Return (X, Y) of the center of cell containing provided text 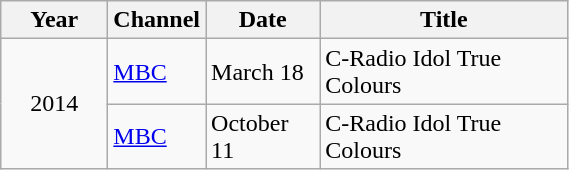
Date (263, 20)
Year (54, 20)
2014 (54, 104)
Title (444, 20)
March 18 (263, 72)
October 11 (263, 136)
Channel (157, 20)
